Detect which cell encompasses the target text, then output its [x, y] center coordinate. 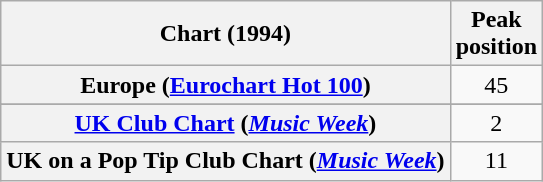
Europe (Eurochart Hot 100) [226, 85]
2 [496, 123]
Chart (1994) [226, 34]
UK on a Pop Tip Club Chart (Music Week) [226, 161]
UK Club Chart (Music Week) [226, 123]
Peakposition [496, 34]
45 [496, 85]
11 [496, 161]
